Scan for the cell matching the given text and deliver its [X, Y] coordinate at center. 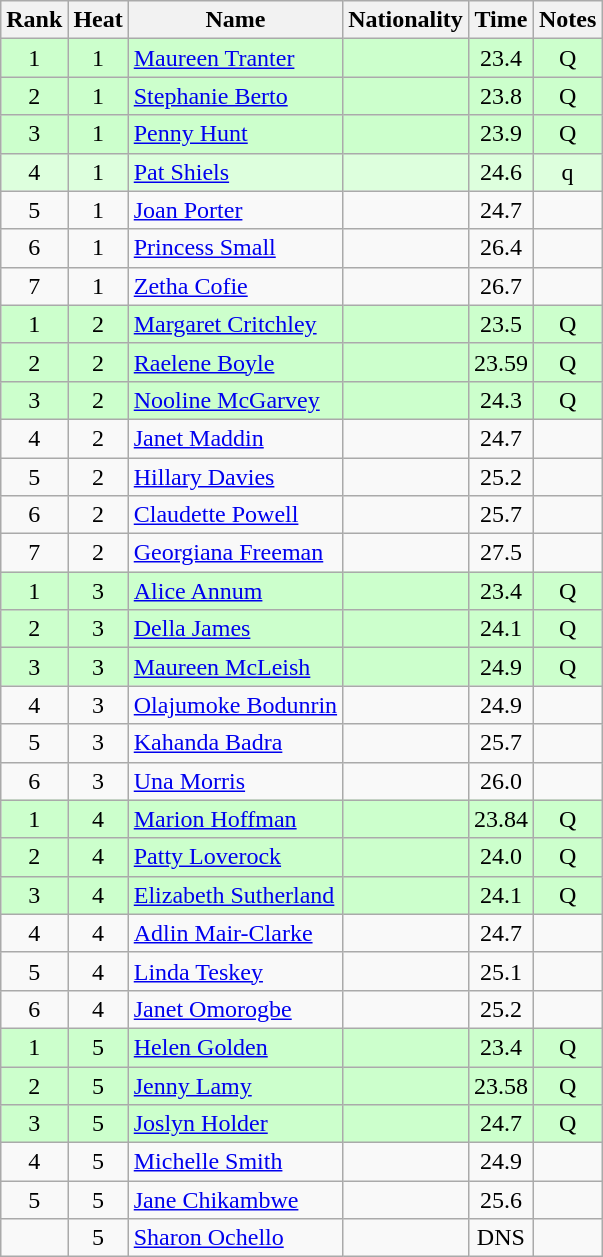
Janet Maddin [235, 438]
Hillary Davies [235, 477]
Una Morris [235, 781]
Sharon Ochello [235, 1238]
Name [235, 20]
Rank [34, 20]
DNS [500, 1238]
Joslyn Holder [235, 1124]
23.84 [500, 819]
Pat Shiels [235, 172]
Olajumoke Bodunrin [235, 705]
Helen Golden [235, 1047]
Nationality [406, 20]
Princess Small [235, 248]
23.5 [500, 324]
24.0 [500, 857]
Janet Omorogbe [235, 1009]
Patty Loverock [235, 857]
Marion Hoffman [235, 819]
Claudette Powell [235, 515]
Nooline McGarvey [235, 400]
Della James [235, 629]
23.9 [500, 134]
Adlin Mair-Clarke [235, 933]
Linda Teskey [235, 971]
24.6 [500, 172]
Elizabeth Sutherland [235, 895]
Alice Annum [235, 591]
Time [500, 20]
Kahanda Badra [235, 743]
25.6 [500, 1200]
23.8 [500, 96]
Michelle Smith [235, 1162]
26.0 [500, 781]
Stephanie Berto [235, 96]
25.1 [500, 971]
Maureen Tranter [235, 58]
Joan Porter [235, 210]
26.7 [500, 286]
Jenny Lamy [235, 1085]
Maureen McLeish [235, 667]
q [567, 172]
23.58 [500, 1085]
Georgiana Freeman [235, 553]
Zetha Cofie [235, 286]
Raelene Boyle [235, 362]
Jane Chikambwe [235, 1200]
Margaret Critchley [235, 324]
Notes [567, 20]
Heat [98, 20]
23.59 [500, 362]
26.4 [500, 248]
Penny Hunt [235, 134]
27.5 [500, 553]
24.3 [500, 400]
